Find where the given text appears and provide that cell's center as [X, Y] coordinate. 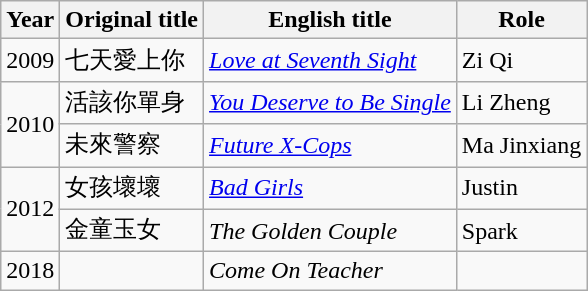
活該你單身 [132, 102]
Love at Seventh Sight [330, 60]
Bad Girls [330, 188]
七天愛上你 [132, 60]
未來警察 [132, 146]
Role [521, 20]
Come On Teacher [330, 271]
Original title [132, 20]
2012 [30, 208]
Spark [521, 230]
Li Zheng [521, 102]
2018 [30, 271]
2009 [30, 60]
Future X-Cops [330, 146]
Justin [521, 188]
English title [330, 20]
You Deserve to Be Single [330, 102]
Zi Qi [521, 60]
金童玉女 [132, 230]
女孩壞壞 [132, 188]
Year [30, 20]
The Golden Couple [330, 230]
2010 [30, 124]
Ma Jinxiang [521, 146]
